Return the [x, y] coordinate for the center point of the cell that contains the specified text.  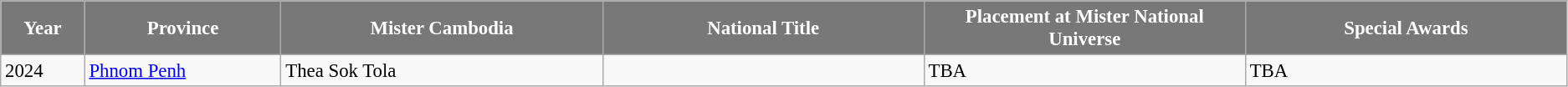
2024 [43, 71]
Province [182, 28]
National Title [763, 28]
Phnom Penh [182, 71]
Year [43, 28]
Mister Cambodia [442, 28]
Special Awards [1406, 28]
Thea Sok Tola [442, 71]
Placement at Mister National Universe [1084, 28]
